From the cell containing the given text, extract its center point as [x, y] coordinate. 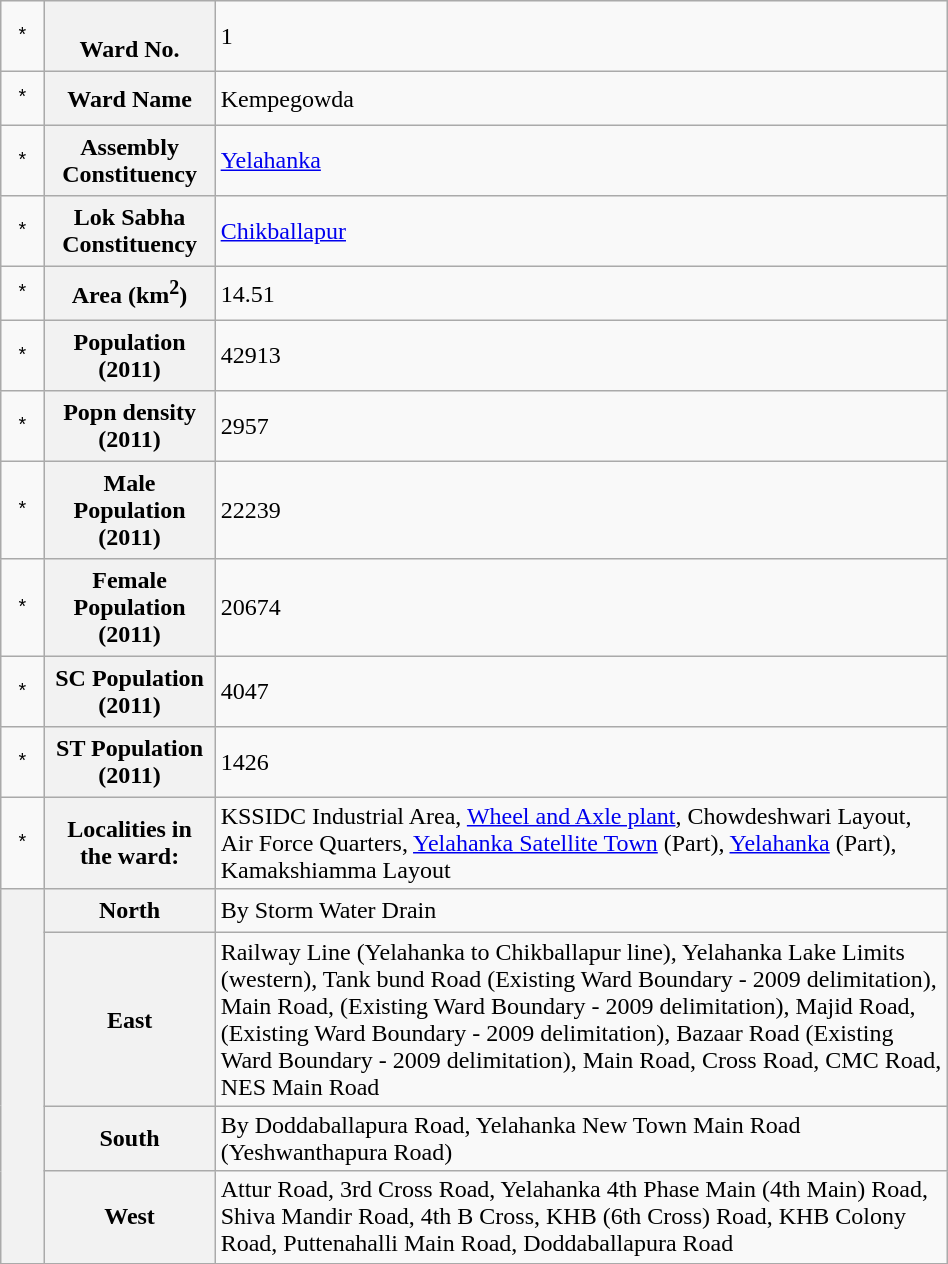
Area (km2) [130, 293]
South [130, 1138]
Kempegowda [581, 98]
By Doddaballapura Road, Yelahanka New Town Main Road (Yeshwanthapura Road) [581, 1138]
1 [581, 36]
West [130, 1217]
Popn density (2011) [130, 426]
North [130, 911]
2957 [581, 426]
SC Population (2011) [130, 691]
Male Population (2011) [130, 510]
4047 [581, 691]
ST Population (2011) [130, 762]
East [130, 1020]
Ward Name [130, 98]
Female Population (2011) [130, 608]
Ward No. [130, 36]
1426 [581, 762]
Lok Sabha Constituency [130, 231]
Population (2011) [130, 355]
By Storm Water Drain [581, 911]
14.51 [581, 293]
20674 [581, 608]
Localities in the ward: [130, 843]
Chikballapur [581, 231]
Assembly Constituency [130, 160]
Yelahanka [581, 160]
22239 [581, 510]
42913 [581, 355]
